Output the [x, y] coordinate of the center of the cell containing the given text.  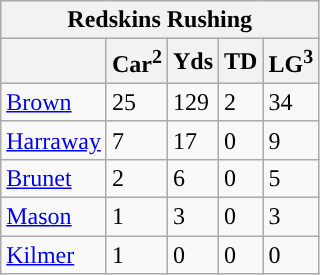
TD [241, 62]
9 [291, 140]
Yds [192, 62]
7 [136, 140]
Car2 [136, 62]
Kilmer [54, 255]
34 [291, 102]
Redskins Rushing [160, 20]
25 [136, 102]
Brunet [54, 178]
5 [291, 178]
Mason [54, 217]
17 [192, 140]
6 [192, 178]
Brown [54, 102]
129 [192, 102]
Harraway [54, 140]
LG3 [291, 62]
